Search for the cell housing the specified text and yield its (x, y) center coordinate. 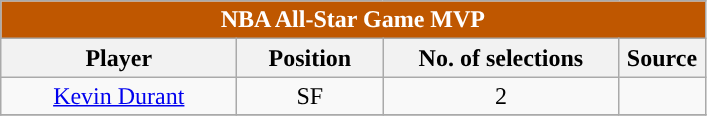
Position (310, 58)
Source (662, 58)
No. of selections (501, 58)
SF (310, 96)
Kevin Durant (119, 96)
NBA All-Star Game MVP (353, 20)
2 (501, 96)
Player (119, 58)
